Return (X, Y) of the center of cell containing provided text 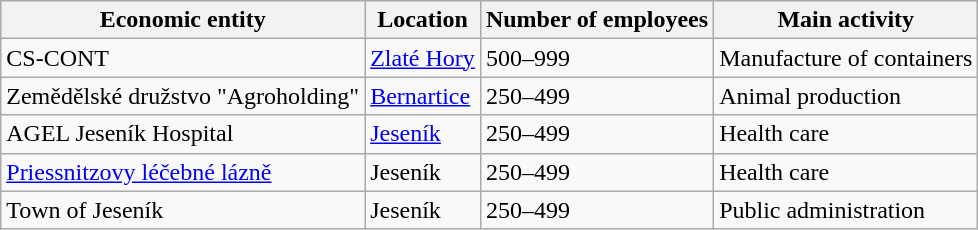
CS-CONT (183, 58)
Priessnitzovy léčebné lázně (183, 172)
AGEL Jeseník Hospital (183, 134)
500–999 (596, 58)
Number of employees (596, 20)
Location (423, 20)
Economic entity (183, 20)
Manufacture of containers (846, 58)
Zemědělské družstvo "Agroholding" (183, 96)
Zlaté Hory (423, 58)
Town of Jeseník (183, 210)
Animal production (846, 96)
Bernartice (423, 96)
Main activity (846, 20)
Public administration (846, 210)
